Capture the cell that displays the provided text and extract its (x, y) central coordinate. 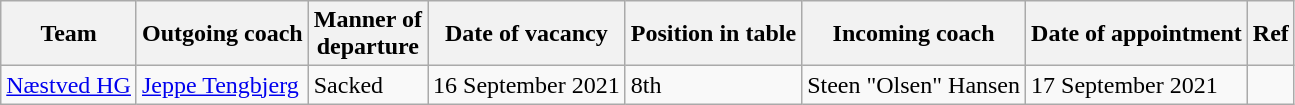
16 September 2021 (527, 85)
Næstved HG (69, 85)
Outgoing coach (222, 34)
Ref (1270, 34)
Manner ofdeparture (368, 34)
Team (69, 34)
Date of vacancy (527, 34)
Position in table (713, 34)
17 September 2021 (1137, 85)
8th (713, 85)
Jeppe Tengbjerg (222, 85)
Incoming coach (914, 34)
Date of appointment (1137, 34)
Sacked (368, 85)
Steen "Olsen" Hansen (914, 85)
